Scan for the cell matching the given text and deliver its [x, y] coordinate at center. 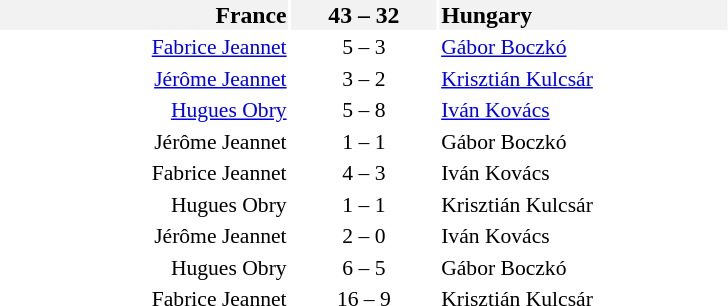
2 – 0 [364, 236]
5 – 8 [364, 110]
France [144, 15]
4 – 3 [364, 173]
43 – 32 [364, 15]
Hungary [584, 15]
6 – 5 [364, 268]
3 – 2 [364, 78]
5 – 3 [364, 47]
